Capture the cell that displays the provided text and extract its [X, Y] central coordinate. 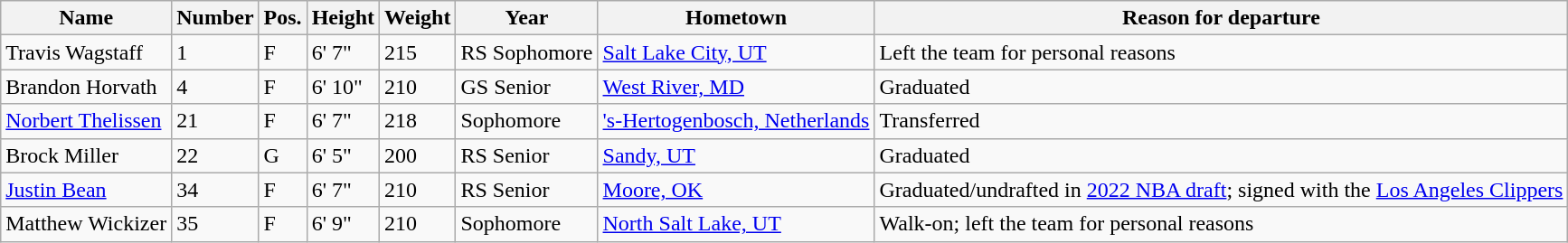
RS Sophomore [526, 52]
200 [418, 155]
215 [418, 52]
's-Hertogenbosch, Netherlands [736, 121]
Hometown [736, 18]
Reason for departure [1221, 18]
Brock Miller [87, 155]
Salt Lake City, UT [736, 52]
34 [215, 190]
Year [526, 18]
Weight [418, 18]
West River, MD [736, 87]
1 [215, 52]
Norbert Thelissen [87, 121]
35 [215, 224]
22 [215, 155]
Transferred [1221, 121]
218 [418, 121]
4 [215, 87]
6' 5" [343, 155]
Pos. [282, 18]
Left the team for personal reasons [1221, 52]
G [282, 155]
Travis Wagstaff [87, 52]
Name [87, 18]
Moore, OK [736, 190]
Graduated/undrafted in 2022 NBA draft; signed with the Los Angeles Clippers [1221, 190]
Matthew Wickizer [87, 224]
Height [343, 18]
Number [215, 18]
6' 10" [343, 87]
6' 9" [343, 224]
North Salt Lake, UT [736, 224]
21 [215, 121]
Sandy, UT [736, 155]
GS Senior [526, 87]
Walk-on; left the team for personal reasons [1221, 224]
Brandon Horvath [87, 87]
Justin Bean [87, 190]
